Capture the cell that displays the provided text and extract its (x, y) central coordinate. 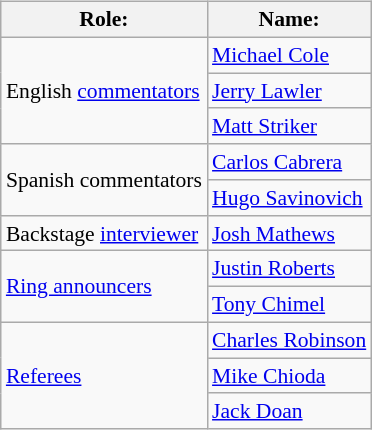
Hugo Savinovich (289, 198)
Name: (289, 20)
English commentators (104, 90)
Backstage interviewer (104, 233)
Jack Doan (289, 411)
Spanish commentators (104, 180)
Michael Cole (289, 55)
Justin Roberts (289, 269)
Tony Chimel (289, 305)
Mike Chioda (289, 376)
Charles Robinson (289, 340)
Carlos Cabrera (289, 162)
Ring announcers (104, 286)
Role: (104, 20)
Referees (104, 376)
Matt Striker (289, 126)
Josh Mathews (289, 233)
Jerry Lawler (289, 91)
